Search for the cell housing the specified text and yield its [X, Y] center coordinate. 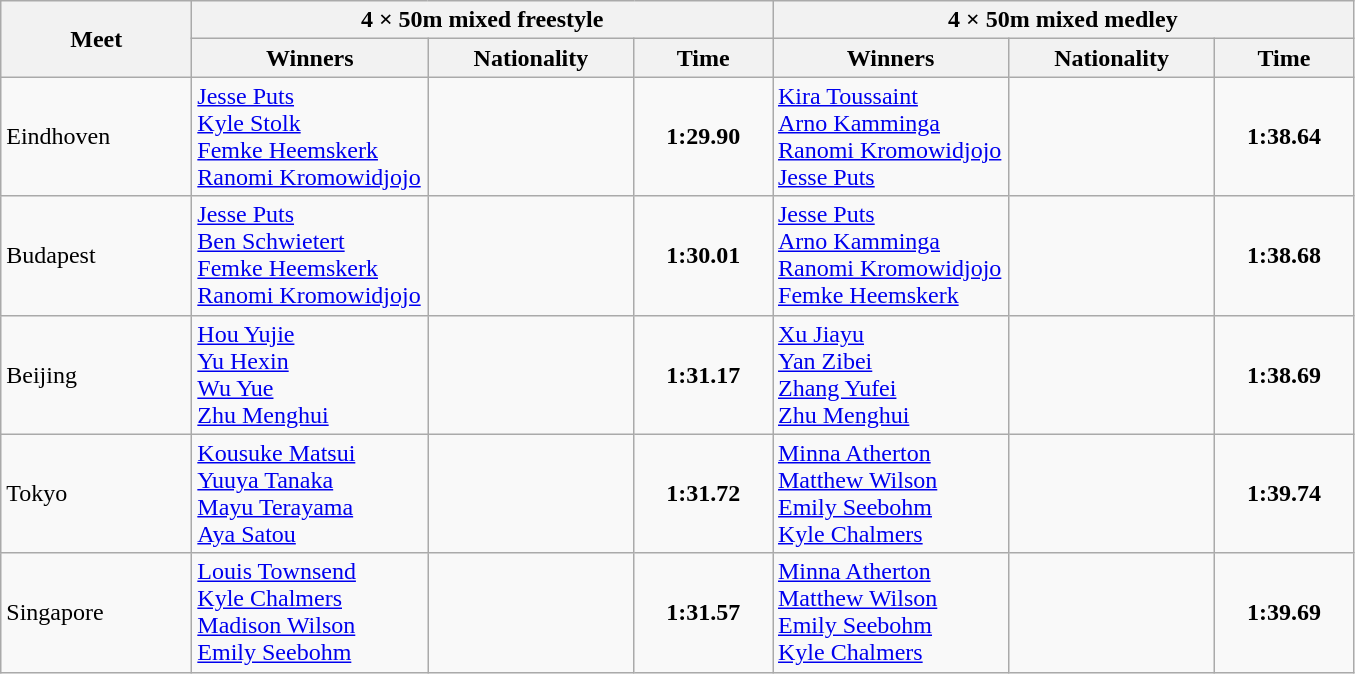
Kousuke MatsuiYuuya TanakaMayu TerayamaAya Satou [310, 494]
Jesse PutsBen SchwietertFemke HeemskerkRanomi Kromowidjojo [310, 256]
Meet [96, 39]
Louis TownsendKyle ChalmersMadison WilsonEmily Seebohm [310, 612]
Beijing [96, 374]
Jesse PutsKyle StolkFemke HeemskerkRanomi Kromowidjojo [310, 136]
1:39.69 [1284, 612]
1:38.64 [1284, 136]
4 × 50m mixed medley [1062, 20]
4 × 50m mixed freestyle [482, 20]
1:31.57 [704, 612]
Jesse PutsArno KammingaRanomi KromowidjojoFemke Heemskerk [890, 256]
1:39.74 [1284, 494]
Singapore [96, 612]
1:38.69 [1284, 374]
Eindhoven [96, 136]
1:31.72 [704, 494]
Tokyo [96, 494]
Budapest [96, 256]
1:31.17 [704, 374]
Kira ToussaintArno KammingaRanomi KromowidjojoJesse Puts [890, 136]
1:30.01 [704, 256]
Hou YujieYu HexinWu YueZhu Menghui [310, 374]
1:29.90 [704, 136]
1:38.68 [1284, 256]
Xu JiayuYan ZibeiZhang YufeiZhu Menghui [890, 374]
